Pinpoint the cell where the given text exists, returning its (X, Y) midpoint coordinate. 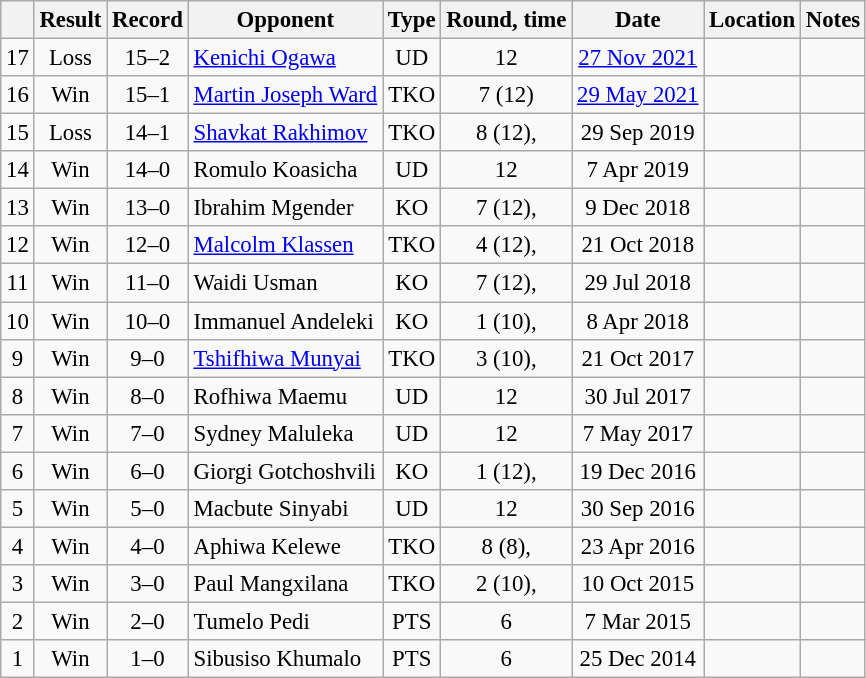
Giorgi Gotchoshvili (285, 471)
29 Sep 2019 (638, 133)
19 Dec 2016 (638, 471)
Type (412, 20)
30 Sep 2016 (638, 509)
10 (18, 321)
7 (12) (506, 95)
15 (18, 133)
3 (18, 584)
12–0 (148, 245)
29 May 2021 (638, 95)
8 Apr 2018 (638, 321)
8 (12), (506, 133)
Macbute Sinyabi (285, 509)
Notes (832, 20)
7 May 2017 (638, 433)
Paul Mangxilana (285, 584)
21 Oct 2018 (638, 245)
Sibusiso Khumalo (285, 659)
9 Dec 2018 (638, 208)
Opponent (285, 20)
Result (70, 20)
11 (18, 283)
14–0 (148, 170)
7 Apr 2019 (638, 170)
11–0 (148, 283)
10 Oct 2015 (638, 584)
4–0 (148, 546)
Round, time (506, 20)
Rofhiwa Maemu (285, 396)
Malcolm Klassen (285, 245)
15–1 (148, 95)
7 Mar 2015 (638, 621)
Record (148, 20)
1 (10), (506, 321)
25 Dec 2014 (638, 659)
15–2 (148, 58)
4 (18, 546)
21 Oct 2017 (638, 358)
Martin Joseph Ward (285, 95)
3–0 (148, 584)
30 Jul 2017 (638, 396)
Sydney Maluleka (285, 433)
17 (18, 58)
4 (12), (506, 245)
Immanuel Andeleki (285, 321)
5 (18, 509)
Tumelo Pedi (285, 621)
8 (8), (506, 546)
Kenichi Ogawa (285, 58)
2 (18, 621)
23 Apr 2016 (638, 546)
14 (18, 170)
Location (752, 20)
Aphiwa Kelewe (285, 546)
2–0 (148, 621)
8–0 (148, 396)
3 (10), (506, 358)
10–0 (148, 321)
Ibrahim Mgender (285, 208)
16 (18, 95)
Romulo Koasicha (285, 170)
7–0 (148, 433)
8 (18, 396)
1 (18, 659)
13–0 (148, 208)
1–0 (148, 659)
6–0 (148, 471)
9 (18, 358)
Waidi Usman (285, 283)
1 (12), (506, 471)
5–0 (148, 509)
27 Nov 2021 (638, 58)
13 (18, 208)
Tshifhiwa Munyai (285, 358)
2 (10), (506, 584)
29 Jul 2018 (638, 283)
Date (638, 20)
14–1 (148, 133)
Shavkat Rakhimov (285, 133)
7 (18, 433)
9–0 (148, 358)
